Capture the cell that displays the provided text and extract its [X, Y] central coordinate. 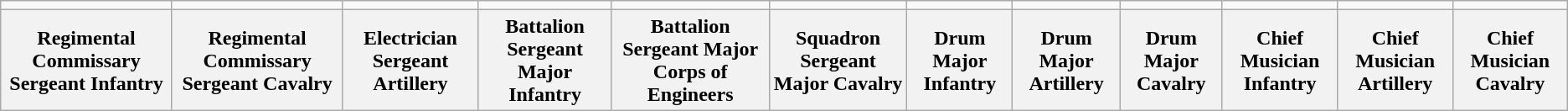
Drum Major Cavalry [1171, 61]
Regimental Commissary Sergeant Cavalry [257, 61]
Chief Musician Infantry [1280, 61]
Regimental Commissary Sergeant Infantry [86, 61]
Drum Major Artillery [1066, 61]
Chief Musician Cavalry [1511, 61]
Chief Musician Artillery [1395, 61]
Battalion Sergeant Major Infantry [544, 61]
Electrician Sergeant Artillery [410, 61]
Battalion Sergeant Major Corps of Engineers [690, 61]
Squadron Sergeant Major Cavalry [838, 61]
Drum Major Infantry [960, 61]
